Find where the given text appears and provide that cell's center as (X, Y) coordinate. 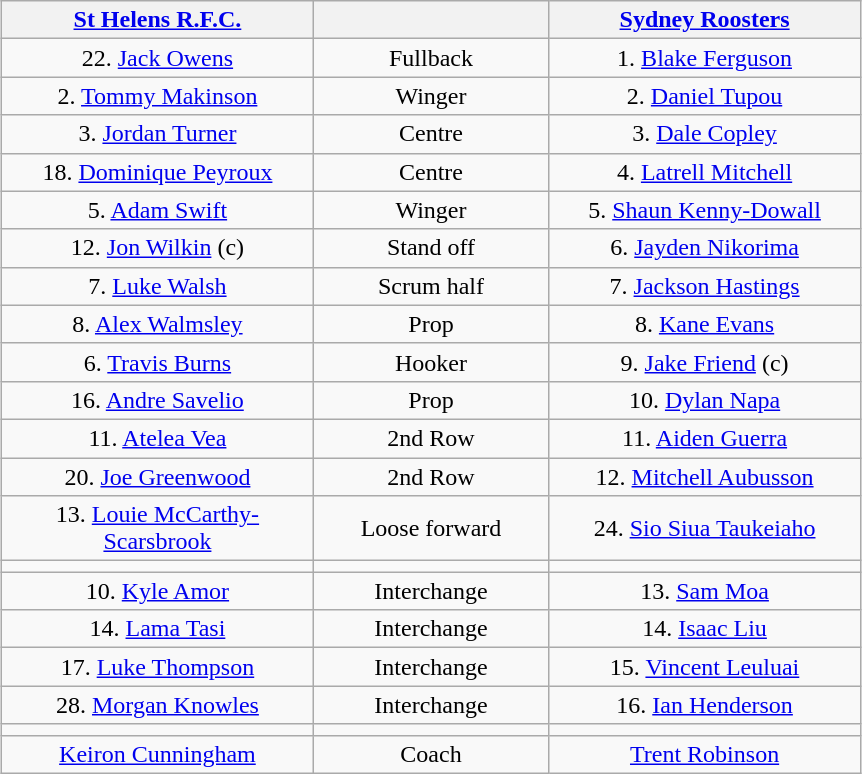
22. Jack Owens (158, 58)
9. Jake Friend (c) (704, 362)
Hooker (431, 362)
7. Jackson Hastings (704, 286)
5. Shaun Kenny-Dowall (704, 210)
11. Aiden Guerra (704, 438)
11. Atelea Vea (158, 438)
18. Dominique Peyroux (158, 172)
14. Lama Tasi (158, 629)
2. Tommy Makinson (158, 96)
3. Jordan Turner (158, 134)
Stand off (431, 248)
28. Morgan Knowles (158, 705)
Keiron Cunningham (158, 754)
24. Sio Siua Taukeiaho (704, 528)
2. Daniel Tupou (704, 96)
20. Joe Greenwood (158, 477)
3. Dale Copley (704, 134)
Fullback (431, 58)
12. Mitchell Aubusson (704, 477)
Loose forward (431, 528)
10. Dylan Napa (704, 400)
8. Kane Evans (704, 324)
16. Ian Henderson (704, 705)
6. Jayden Nikorima (704, 248)
1. Blake Ferguson (704, 58)
12. Jon Wilkin (c) (158, 248)
Scrum half (431, 286)
Trent Robinson (704, 754)
6. Travis Burns (158, 362)
13. Louie McCarthy-Scarsbrook (158, 528)
8. Alex Walmsley (158, 324)
St Helens R.F.C. (158, 20)
5. Adam Swift (158, 210)
Coach (431, 754)
10. Kyle Amor (158, 591)
4. Latrell Mitchell (704, 172)
17. Luke Thompson (158, 667)
Sydney Roosters (704, 20)
15. Vincent Leuluai (704, 667)
7. Luke Walsh (158, 286)
13. Sam Moa (704, 591)
16. Andre Savelio (158, 400)
14. Isaac Liu (704, 629)
